Find where the given text appears and provide that cell's center as [X, Y] coordinate. 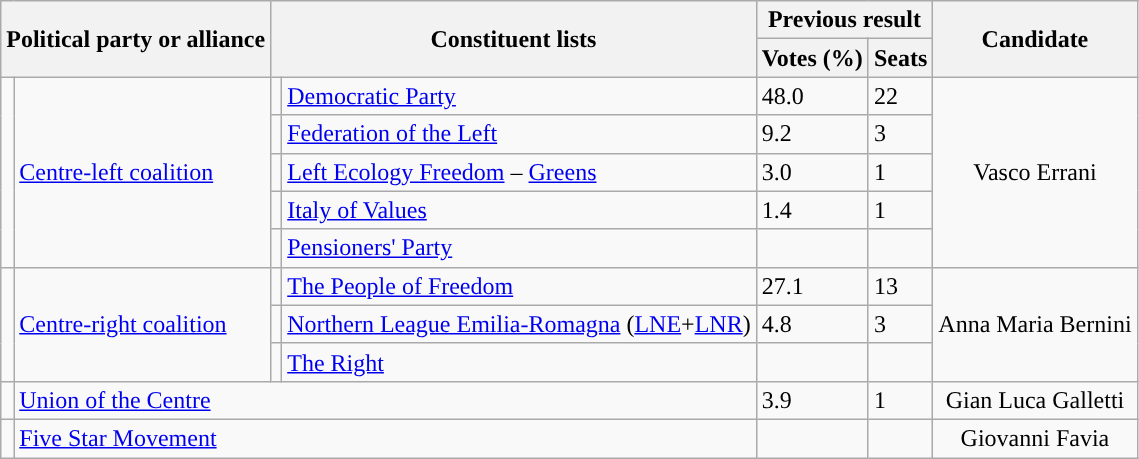
Candidate [1035, 39]
Giovanni Favia [1035, 438]
Union of the Centre [385, 400]
Centre-left coalition [142, 172]
Federation of the Left [519, 134]
Constituent lists [514, 39]
48.0 [812, 96]
Vasco Errani [1035, 172]
Democratic Party [519, 96]
13 [900, 286]
3.0 [812, 172]
Seats [900, 58]
The Right [519, 362]
Five Star Movement [385, 438]
22 [900, 96]
Left Ecology Freedom – Greens [519, 172]
Political party or alliance [136, 39]
4.8 [812, 324]
Italy of Values [519, 210]
Pensioners' Party [519, 248]
Northern League Emilia-Romagna (LNE+LNR) [519, 324]
Centre-right coalition [142, 324]
The People of Freedom [519, 286]
9.2 [812, 134]
Gian Luca Galletti [1035, 400]
Previous result [844, 20]
3.9 [812, 400]
1.4 [812, 210]
Votes (%) [812, 58]
27.1 [812, 286]
Anna Maria Bernini [1035, 324]
